Scan for the cell matching the given text and deliver its (x, y) coordinate at center. 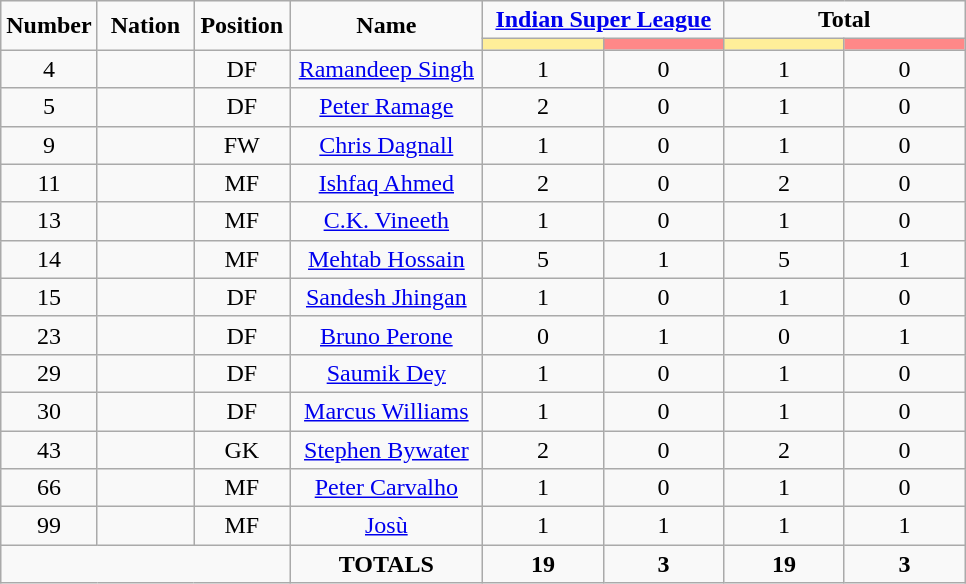
Peter Carvalho (386, 488)
Peter Ramage (386, 107)
99 (49, 526)
TOTALS (386, 564)
11 (49, 183)
9 (49, 145)
23 (49, 335)
66 (49, 488)
13 (49, 221)
Chris Dagnall (386, 145)
Stephen Bywater (386, 449)
30 (49, 411)
43 (49, 449)
Mehtab Hossain (386, 259)
Number (49, 26)
Marcus Williams (386, 411)
Indian Super League (604, 20)
Total (844, 20)
14 (49, 259)
GK (242, 449)
Ishfaq Ahmed (386, 183)
Nation (145, 26)
15 (49, 297)
Ramandeep Singh (386, 69)
Position (242, 26)
29 (49, 373)
FW (242, 145)
Josù (386, 526)
Saumik Dey (386, 373)
Name (386, 26)
4 (49, 69)
Bruno Perone (386, 335)
C.K. Vineeth (386, 221)
Sandesh Jhingan (386, 297)
